Extract the (X, Y) coordinate from the center of the cell holding the provided text.  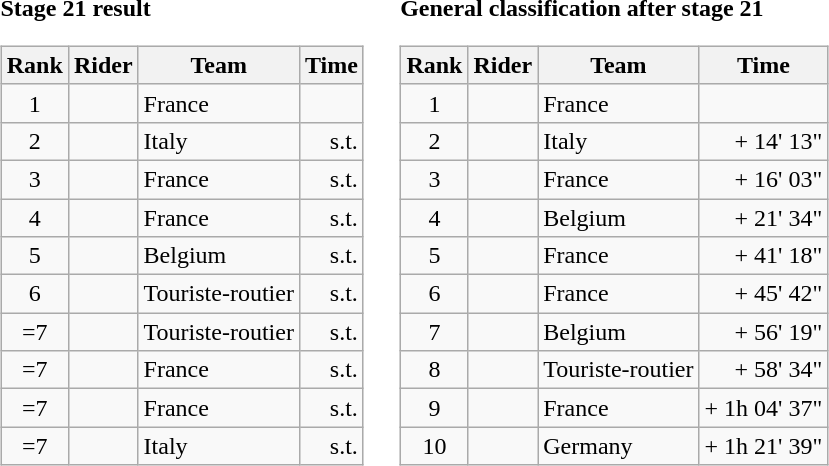
+ 1h 21' 39" (764, 446)
+ 58' 34" (764, 370)
+ 16' 03" (764, 179)
+ 45' 42" (764, 294)
7 (434, 332)
Germany (618, 446)
+ 41' 18" (764, 256)
+ 14' 13" (764, 141)
+ 1h 04' 37" (764, 408)
10 (434, 446)
+ 56' 19" (764, 332)
9 (434, 408)
8 (434, 370)
+ 21' 34" (764, 217)
